Capture the cell that displays the provided text and extract its [x, y] central coordinate. 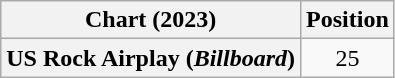
Chart (2023) [151, 20]
US Rock Airplay (Billboard) [151, 58]
Position [348, 20]
25 [348, 58]
